For the text-containing cell, return its midpoint in [x, y] coordinate format. 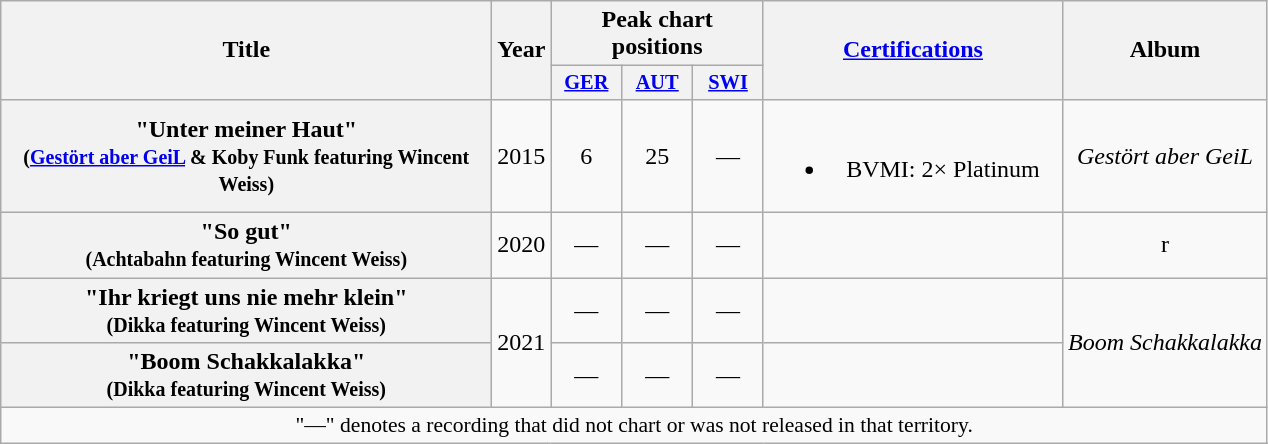
"Unter meiner Haut"(Gestört aber GeiL & Koby Funk featuring Wincent Weiss) [246, 156]
AUT [658, 83]
Album [1164, 50]
"Ihr kriegt uns nie mehr klein"(Dikka featuring Wincent Weiss) [246, 310]
Year [522, 50]
r [1164, 246]
Certifications [912, 50]
Peak chart positions [658, 34]
"—" denotes a recording that did not chart or was not released in that territory. [634, 426]
25 [658, 156]
6 [586, 156]
2021 [522, 343]
"Boom Schakkalakka"(Dikka featuring Wincent Weiss) [246, 376]
Gestört aber GeiL [1164, 156]
2015 [522, 156]
2020 [522, 246]
GER [586, 83]
BVMI: 2× Platinum [912, 156]
SWI [728, 83]
"So gut"(Achtabahn featuring Wincent Weiss) [246, 246]
Title [246, 50]
Boom Schakkalakka [1164, 343]
